Search for the cell housing the specified text and yield its [X, Y] center coordinate. 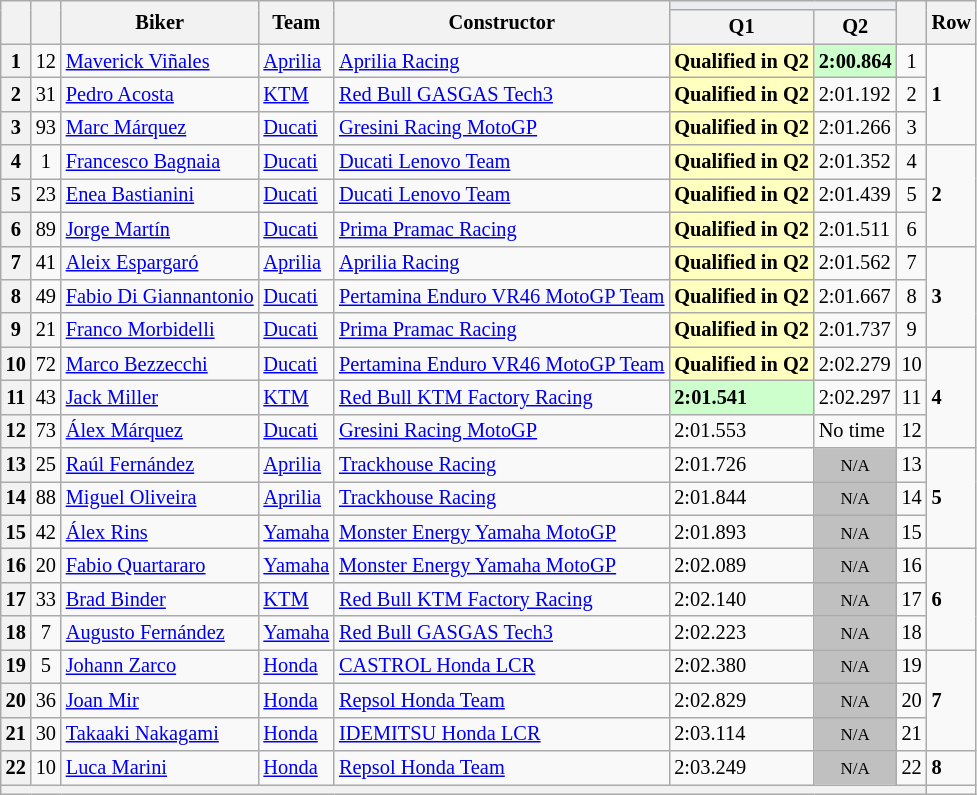
89 [46, 229]
Raúl Fernández [160, 465]
No time [856, 431]
2:01.541 [741, 397]
2:01.266 [856, 128]
Augusto Fernández [160, 633]
88 [46, 498]
2:01.511 [856, 229]
Álex Márquez [160, 431]
43 [46, 397]
41 [46, 263]
2:01.553 [741, 431]
Constructor [502, 22]
Johann Zarco [160, 666]
Aleix Espargaró [160, 263]
49 [46, 296]
Team [297, 22]
2:02.223 [741, 633]
Row [952, 22]
72 [46, 364]
25 [46, 465]
Enea Bastianini [160, 195]
42 [46, 532]
CASTROL Honda LCR [502, 666]
23 [46, 195]
2:00.864 [856, 61]
2:02.089 [741, 565]
2:03.114 [741, 734]
2:02.380 [741, 666]
Takaaki Nakagami [160, 734]
Francesco Bagnaia [160, 162]
2:01.439 [856, 195]
2:01.562 [856, 263]
93 [46, 128]
2:01.893 [741, 532]
Q2 [856, 27]
2:01.844 [741, 498]
Marco Bezzecchi [160, 364]
Biker [160, 22]
Maverick Viñales [160, 61]
2:02.140 [741, 599]
2:03.249 [741, 767]
2:01.192 [856, 94]
IDEMITSU Honda LCR [502, 734]
2:01.667 [856, 296]
30 [46, 734]
Fabio Quartararo [160, 565]
2:02.829 [741, 700]
2:02.297 [856, 397]
Jorge Martín [160, 229]
73 [46, 431]
Álex Rins [160, 532]
Brad Binder [160, 599]
Miguel Oliveira [160, 498]
Joan Mir [160, 700]
Marc Márquez [160, 128]
Franco Morbidelli [160, 330]
2:02.279 [856, 364]
31 [46, 94]
Fabio Di Giannantonio [160, 296]
Q1 [741, 27]
33 [46, 599]
36 [46, 700]
2:01.737 [856, 330]
2:01.352 [856, 162]
2:01.726 [741, 465]
Jack Miller [160, 397]
Luca Marini [160, 767]
Pedro Acosta [160, 94]
